Return [X, Y] of the center of cell containing provided text 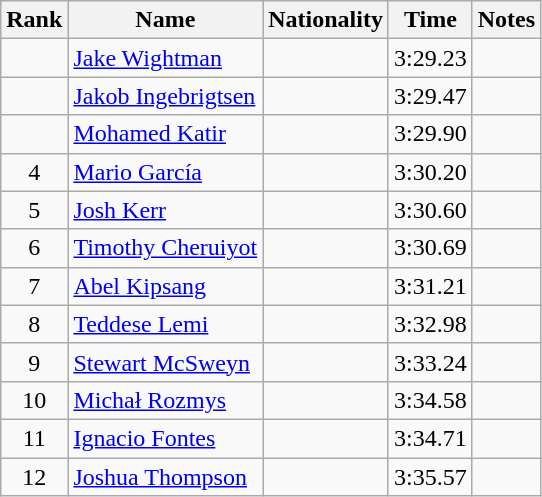
7 [34, 286]
Jake Wightman [166, 58]
Josh Kerr [166, 210]
4 [34, 172]
3:29.47 [430, 96]
Nationality [326, 20]
3:33.24 [430, 362]
3:29.23 [430, 58]
3:32.98 [430, 324]
Mohamed Katir [166, 134]
3:31.21 [430, 286]
3:30.69 [430, 248]
3:34.71 [430, 438]
3:30.60 [430, 210]
Notes [506, 20]
Time [430, 20]
Rank [34, 20]
10 [34, 400]
Timothy Cheruiyot [166, 248]
6 [34, 248]
Teddese Lemi [166, 324]
Jakob Ingebrigtsen [166, 96]
Stewart McSweyn [166, 362]
Abel Kipsang [166, 286]
3:30.20 [430, 172]
5 [34, 210]
Name [166, 20]
Michał Rozmys [166, 400]
11 [34, 438]
Ignacio Fontes [166, 438]
Mario García [166, 172]
9 [34, 362]
3:34.58 [430, 400]
Joshua Thompson [166, 477]
12 [34, 477]
3:35.57 [430, 477]
3:29.90 [430, 134]
8 [34, 324]
